For the text-containing cell, return its midpoint in [x, y] coordinate format. 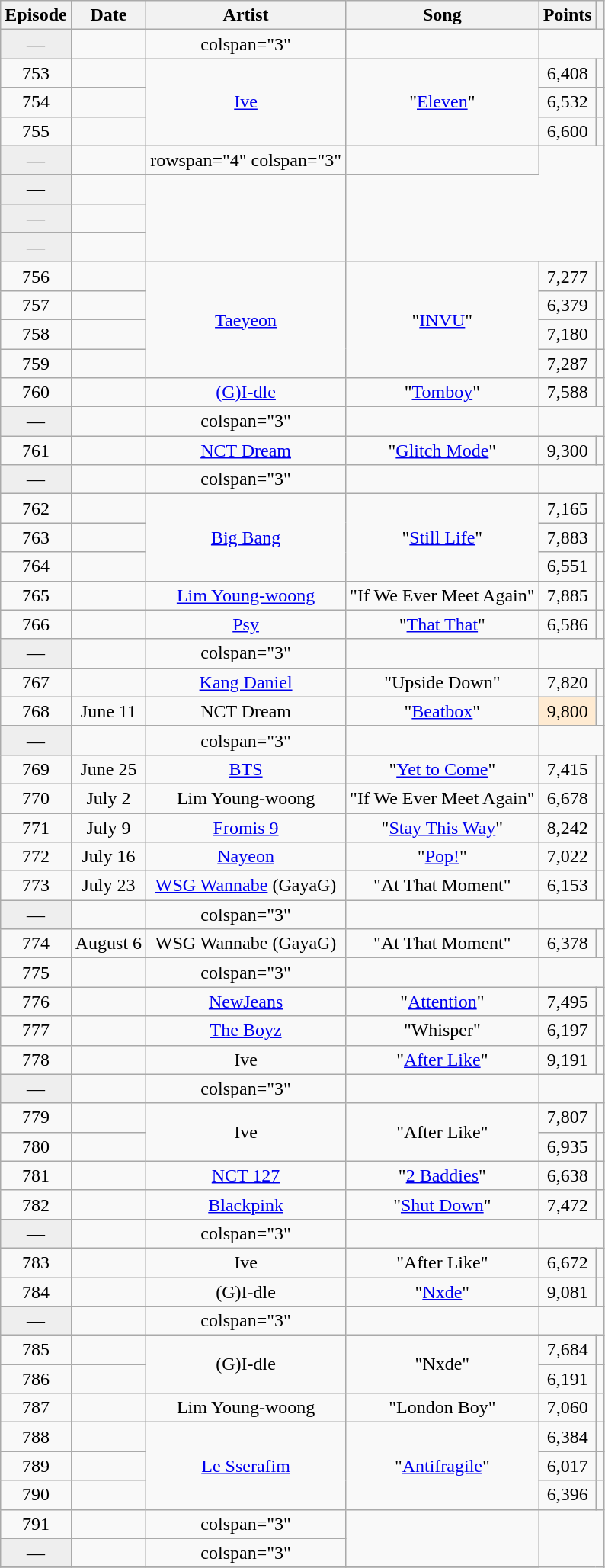
757 [36, 305]
756 [36, 276]
"Tomboy" [443, 393]
762 [36, 508]
786 [36, 1379]
6,384 [567, 1437]
754 [36, 102]
764 [36, 566]
July 16 [108, 857]
6,379 [567, 305]
The Boyz [246, 1031]
771 [36, 827]
780 [36, 1146]
"INVU" [443, 319]
7,684 [567, 1350]
7,588 [567, 393]
776 [36, 1002]
Kang Daniel [246, 682]
774 [36, 944]
6,197 [567, 1031]
9,800 [567, 711]
"Shut Down" [443, 1204]
777 [36, 1031]
6,191 [567, 1379]
9,191 [567, 1060]
NewJeans [246, 1002]
Artist [246, 15]
9,081 [567, 1292]
787 [36, 1408]
759 [36, 364]
7,472 [567, 1204]
761 [36, 451]
"Attention" [443, 1002]
Le Sserafim [246, 1466]
"Stay This Way" [443, 827]
Fromis 9 [246, 827]
7,022 [567, 857]
7,277 [567, 276]
783 [36, 1262]
7,885 [567, 595]
7,415 [567, 769]
770 [36, 798]
769 [36, 769]
rowspan="4" colspan="3" [246, 160]
"That That" [443, 624]
7,060 [567, 1408]
767 [36, 682]
July 9 [108, 827]
"Yet to Come" [443, 769]
781 [36, 1175]
August 6 [108, 944]
763 [36, 537]
789 [36, 1466]
765 [36, 595]
6,532 [567, 102]
7,807 [567, 1117]
Taeyeon [246, 319]
7,820 [567, 682]
788 [36, 1437]
"Glitch Mode" [443, 451]
760 [36, 393]
6,396 [567, 1495]
758 [36, 334]
778 [36, 1060]
6,378 [567, 944]
6,638 [567, 1175]
7,165 [567, 508]
6,672 [567, 1262]
791 [36, 1524]
BTS [246, 769]
7,287 [567, 364]
NCT 127 [246, 1175]
July 2 [108, 798]
768 [36, 711]
"Pop!" [443, 857]
766 [36, 624]
July 23 [108, 886]
773 [36, 886]
6,408 [567, 73]
"Upside Down" [443, 682]
784 [36, 1292]
7,883 [567, 537]
779 [36, 1117]
8,242 [567, 827]
7,495 [567, 1002]
6,935 [567, 1146]
6,678 [567, 798]
9,300 [567, 451]
Psy [246, 624]
Date [108, 15]
Blackpink [246, 1204]
"2 Baddies" [443, 1175]
June 11 [108, 711]
"Eleven" [443, 102]
6,551 [567, 566]
753 [36, 73]
June 25 [108, 769]
"London Boy" [443, 1408]
"Antifragile" [443, 1466]
6,600 [567, 131]
6,153 [567, 886]
Big Bang [246, 537]
7,180 [567, 334]
6,017 [567, 1466]
6,586 [567, 624]
Episode [36, 15]
790 [36, 1495]
775 [36, 973]
755 [36, 131]
"Whisper" [443, 1031]
"Still Life" [443, 537]
"Beatbox" [443, 711]
Song [443, 15]
Points [567, 15]
772 [36, 857]
785 [36, 1350]
Nayeon [246, 857]
782 [36, 1204]
